Return the [X, Y] coordinate for the center point of the cell that contains the specified text.  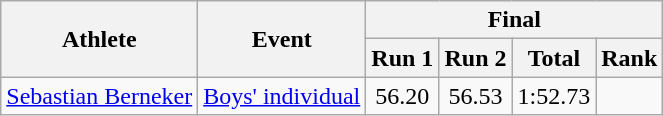
Final [514, 20]
Event [282, 39]
1:52.73 [554, 96]
Boys' individual [282, 96]
56.20 [402, 96]
Total [554, 58]
Athlete [100, 39]
Run 1 [402, 58]
56.53 [476, 96]
Sebastian Berneker [100, 96]
Rank [630, 58]
Run 2 [476, 58]
